Determine the [x, y] coordinate at the center of the cell enclosing the given text.  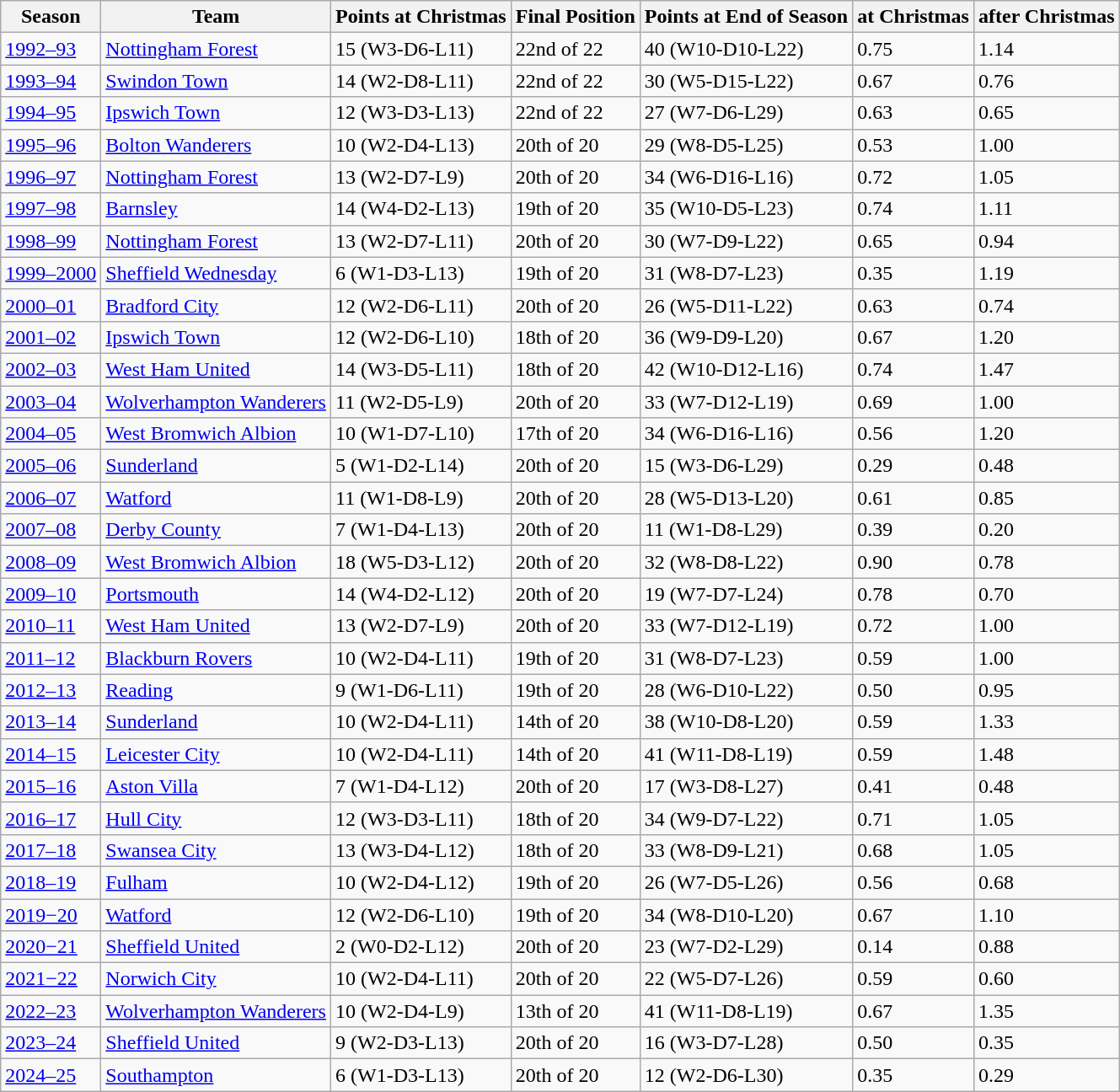
Swindon Town [216, 81]
28 (W5-D13-L20) [746, 498]
23 (W7-D2-L29) [746, 947]
22 (W5-D7-L26) [746, 979]
Blackburn Rovers [216, 658]
2018–19 [51, 882]
1.48 [1047, 754]
0.94 [1047, 241]
2002–03 [51, 369]
1.35 [1047, 1011]
Sheffield Wednesday [216, 273]
after Christmas [1047, 17]
2012–13 [51, 690]
2006–07 [51, 498]
Norwich City [216, 979]
0.70 [1047, 594]
1.19 [1047, 273]
2007–08 [51, 530]
Bolton Wanderers [216, 145]
Fulham [216, 882]
1997–98 [51, 209]
26 (W5-D11-L22) [746, 305]
14 (W3-D5-L11) [421, 369]
Season [51, 17]
5 (W1-D2-L14) [421, 466]
2022–23 [51, 1011]
11 (W1-D8-L9) [421, 498]
18 (W5-D3-L12) [421, 562]
13 (W3-D4-L12) [421, 850]
10 (W2-D4-L12) [421, 882]
2024–25 [51, 1075]
0.90 [914, 562]
26 (W7-D5-L26) [746, 882]
1996–97 [51, 177]
0.88 [1047, 947]
9 (W2-D3-L13) [421, 1043]
1.14 [1047, 49]
14 (W2-D8-L11) [421, 81]
0.85 [1047, 498]
1995–96 [51, 145]
32 (W8-D8-L22) [746, 562]
36 (W9-D9-L20) [746, 337]
1999–2000 [51, 273]
34 (W9-D7-L22) [746, 818]
2004–05 [51, 434]
7 (W1-D4-L13) [421, 530]
12 (W2-D6-L30) [746, 1075]
2015–16 [51, 786]
2019−20 [51, 914]
Portsmouth [216, 594]
2008–09 [51, 562]
Bradford City [216, 305]
1.11 [1047, 209]
9 (W1-D6-L11) [421, 690]
1998–99 [51, 241]
10 (W2-D4-L9) [421, 1011]
40 (W10-D10-L22) [746, 49]
0.71 [914, 818]
16 (W3-D7-L28) [746, 1043]
35 (W10-D5-L23) [746, 209]
Aston Villa [216, 786]
1.33 [1047, 722]
1.10 [1047, 914]
0.75 [914, 49]
Southampton [216, 1075]
2014–15 [51, 754]
30 (W5-D15-L22) [746, 81]
Points at End of Season [746, 17]
Derby County [216, 530]
2011–12 [51, 658]
13 (W2-D7-L11) [421, 241]
1994–95 [51, 113]
27 (W7-D6-L29) [746, 113]
11 (W2-D5-L9) [421, 402]
2000–01 [51, 305]
30 (W7-D9-L22) [746, 241]
at Christmas [914, 17]
2020−21 [51, 947]
38 (W10-D8-L20) [746, 722]
2 (W0-D2-L12) [421, 947]
33 (W8-D9-L21) [746, 850]
Hull City [216, 818]
17th of 20 [575, 434]
2003–04 [51, 402]
0.41 [914, 786]
2023–24 [51, 1043]
Swansea City [216, 850]
2010–11 [51, 626]
0.14 [914, 947]
15 (W3-D6-L11) [421, 49]
2016–17 [51, 818]
0.20 [1047, 530]
Points at Christmas [421, 17]
12 (W3-D3-L13) [421, 113]
28 (W6-D10-L22) [746, 690]
0.60 [1047, 979]
10 (W1-D7-L10) [421, 434]
7 (W1-D4-L12) [421, 786]
0.39 [914, 530]
17 (W3-D8-L27) [746, 786]
0.76 [1047, 81]
Team [216, 17]
15 (W3-D6-L29) [746, 466]
Final Position [575, 17]
12 (W2-D6-L11) [421, 305]
29 (W8-D5-L25) [746, 145]
14 (W4-D2-L12) [421, 594]
0.69 [914, 402]
1993–94 [51, 81]
0.61 [914, 498]
2021−22 [51, 979]
11 (W1-D8-L29) [746, 530]
10 (W2-D4-L13) [421, 145]
19 (W7-D7-L24) [746, 594]
14 (W4-D2-L13) [421, 209]
1992–93 [51, 49]
2005–06 [51, 466]
1.47 [1047, 369]
0.53 [914, 145]
13th of 20 [575, 1011]
2009–10 [51, 594]
Leicester City [216, 754]
Barnsley [216, 209]
42 (W10-D12-L16) [746, 369]
34 (W8-D10-L20) [746, 914]
2017–18 [51, 850]
2013–14 [51, 722]
Reading [216, 690]
12 (W3-D3-L11) [421, 818]
2001–02 [51, 337]
0.95 [1047, 690]
